Determine the [x, y] coordinate at the center of the cell enclosing the given text.  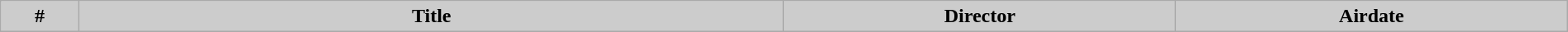
Director [980, 16]
Airdate [1372, 16]
Title [432, 16]
# [40, 16]
